Extract the (x, y) coordinate from the center of the cell holding the provided text.  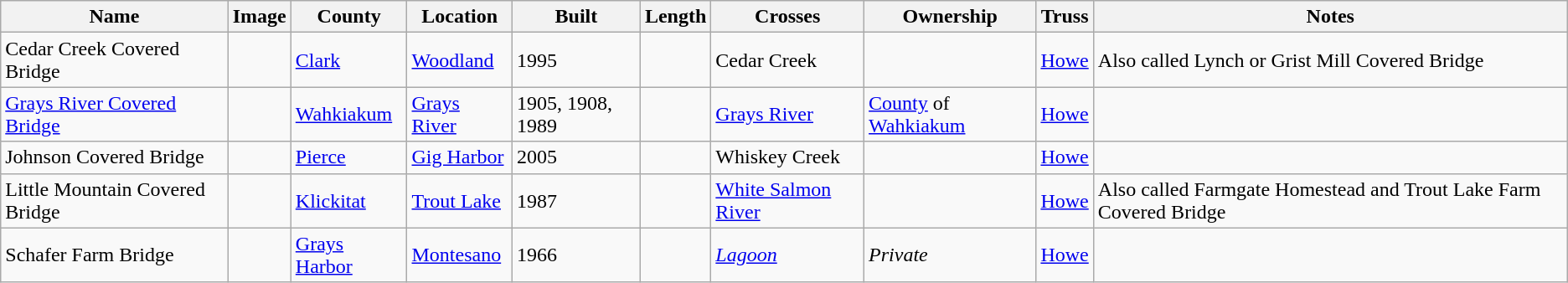
Whiskey Creek (787, 157)
Johnson Covered Bridge (114, 157)
Clark (348, 60)
Built (576, 17)
Pierce (348, 157)
Image (260, 17)
Little Mountain Covered Bridge (114, 201)
1987 (576, 201)
1966 (576, 255)
Grays River Covered Bridge (114, 114)
White Salmon River (787, 201)
County of Wahkiakum (950, 114)
Gig Harbor (459, 157)
Notes (1330, 17)
Also called Lynch or Grist Mill Covered Bridge (1330, 60)
Wahkiakum (348, 114)
Name (114, 17)
Trout Lake (459, 201)
Also called Farmgate Homestead and Trout Lake Farm Covered Bridge (1330, 201)
Klickitat (348, 201)
1905, 1908, 1989 (576, 114)
Location (459, 17)
Ownership (950, 17)
Grays Harbor (348, 255)
Woodland (459, 60)
Length (675, 17)
Lagoon (787, 255)
Schafer Farm Bridge (114, 255)
Cedar Creek Covered Bridge (114, 60)
1995 (576, 60)
County (348, 17)
2005 (576, 157)
Cedar Creek (787, 60)
Crosses (787, 17)
Private (950, 255)
Montesano (459, 255)
Truss (1065, 17)
